Pinpoint the cell where the given text exists, returning its (x, y) midpoint coordinate. 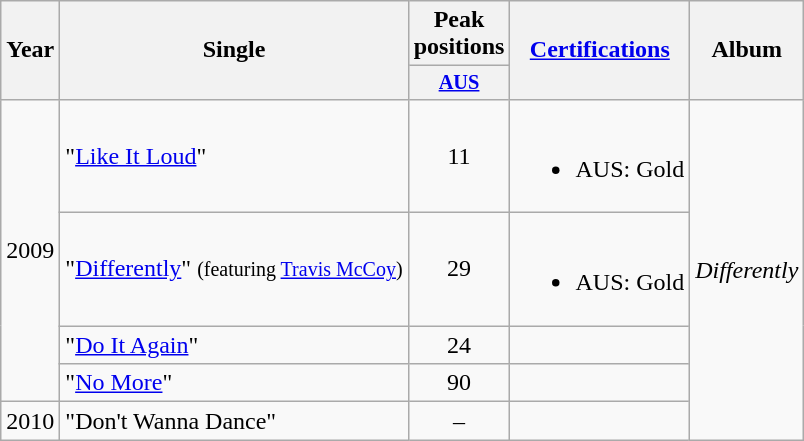
29 (459, 270)
Certifications (600, 50)
90 (459, 383)
11 (459, 156)
"Don't Wanna Dance" (234, 421)
"Do It Again" (234, 345)
– (459, 421)
"No More" (234, 383)
Album (747, 50)
Year (30, 50)
"Like It Loud" (234, 156)
"Differently" (featuring Travis McCoy) (234, 270)
24 (459, 345)
Single (234, 50)
AUS (459, 83)
2009 (30, 250)
Peak positions (459, 34)
Differently (747, 269)
2010 (30, 421)
